Extract the [X, Y] coordinate from the center of the cell holding the provided text.  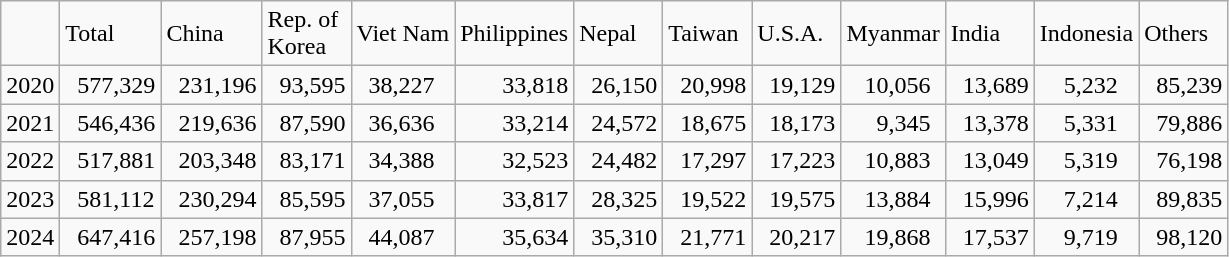
33,817 [514, 199]
18,675 [708, 123]
5,331 [1086, 123]
230,294 [212, 199]
Taiwan [708, 34]
219,636 [212, 123]
20,217 [796, 237]
17,537 [990, 237]
19,522 [708, 199]
647,416 [110, 237]
13,049 [990, 161]
87,590 [306, 123]
Indonesia [1086, 34]
Myanmar [893, 34]
83,171 [306, 161]
17,297 [708, 161]
24,572 [618, 123]
India [990, 34]
33,818 [514, 85]
2021 [30, 123]
Philippines [514, 34]
19,868 [893, 237]
44,087 [403, 237]
28,325 [618, 199]
10,883 [893, 161]
Others [1184, 34]
13,884 [893, 199]
517,881 [110, 161]
13,689 [990, 85]
35,310 [618, 237]
85,595 [306, 199]
2020 [30, 85]
2024 [30, 237]
21,771 [708, 237]
76,198 [1184, 161]
87,955 [306, 237]
19,575 [796, 199]
35,634 [514, 237]
34,388 [403, 161]
5,232 [1086, 85]
U.S.A. [796, 34]
37,055 [403, 199]
Viet Nam [403, 34]
Total [110, 34]
93,595 [306, 85]
2022 [30, 161]
546,436 [110, 123]
7,214 [1086, 199]
98,120 [1184, 237]
33,214 [514, 123]
15,996 [990, 199]
89,835 [1184, 199]
9,719 [1086, 237]
18,173 [796, 123]
Nepal [618, 34]
32,523 [514, 161]
20,998 [708, 85]
36,636 [403, 123]
2023 [30, 199]
577,329 [110, 85]
China [212, 34]
9,345 [893, 123]
257,198 [212, 237]
10,056 [893, 85]
203,348 [212, 161]
Rep. ofKorea [306, 34]
5,319 [1086, 161]
13,378 [990, 123]
231,196 [212, 85]
19,129 [796, 85]
26,150 [618, 85]
85,239 [1184, 85]
581,112 [110, 199]
24,482 [618, 161]
79,886 [1184, 123]
17,223 [796, 161]
38,227 [403, 85]
